Find where the given text appears and provide that cell's center as (x, y) coordinate. 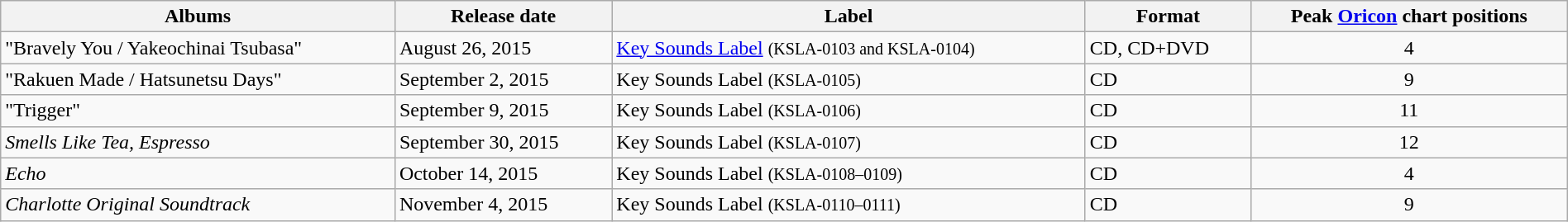
November 4, 2015 (503, 205)
"Rakuen Made / Hatsunetsu Days" (198, 79)
Echo (198, 173)
Label (849, 17)
"Trigger" (198, 111)
September 2, 2015 (503, 79)
12 (1409, 142)
Charlotte Original Soundtrack (198, 205)
August 26, 2015 (503, 48)
Key Sounds Label (KSLA-0108–0109) (849, 173)
September 30, 2015 (503, 142)
Format (1168, 17)
Albums (198, 17)
11 (1409, 111)
Release date (503, 17)
Key Sounds Label (KSLA-0106) (849, 111)
Key Sounds Label (KSLA-0103 and KSLA-0104) (849, 48)
Key Sounds Label (KSLA-0107) (849, 142)
Key Sounds Label (KSLA-0105) (849, 79)
"Bravely You / Yakeochinai Tsubasa" (198, 48)
CD, CD+DVD (1168, 48)
Key Sounds Label (KSLA-0110–0111) (849, 205)
Smells Like Tea, Espresso (198, 142)
October 14, 2015 (503, 173)
September 9, 2015 (503, 111)
Peak Oricon chart positions (1409, 17)
